Return [x, y] of the center of cell containing provided text 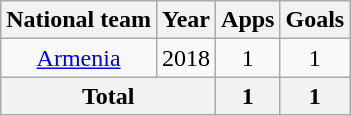
2018 [186, 58]
National team [79, 20]
Total [108, 96]
Goals [315, 20]
Apps [248, 20]
Armenia [79, 58]
Year [186, 20]
